Output the (X, Y) coordinate of the center of the cell containing the given text.  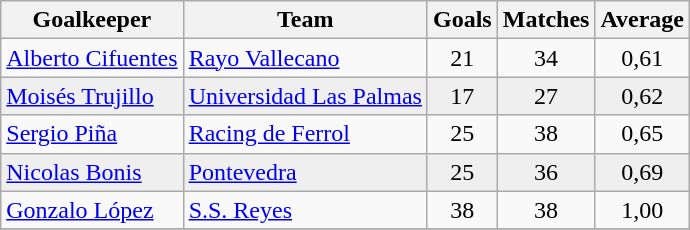
27 (546, 96)
Matches (546, 20)
Alberto Cifuentes (92, 58)
0,69 (642, 172)
Rayo Vallecano (305, 58)
36 (546, 172)
Universidad Las Palmas (305, 96)
1,00 (642, 210)
Average (642, 20)
17 (462, 96)
0,62 (642, 96)
Goals (462, 20)
Moisés Trujillo (92, 96)
S.S. Reyes (305, 210)
Goalkeeper (92, 20)
Nicolas Bonis (92, 172)
Pontevedra (305, 172)
21 (462, 58)
0,61 (642, 58)
Sergio Piña (92, 134)
Gonzalo López (92, 210)
Team (305, 20)
0,65 (642, 134)
Racing de Ferrol (305, 134)
34 (546, 58)
